Locate the cell with the specified text and output its [X, Y] center coordinate. 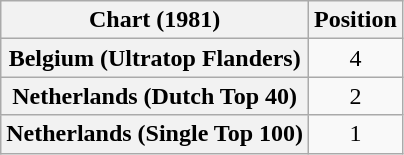
1 [356, 134]
Chart (1981) [155, 20]
2 [356, 96]
Netherlands (Dutch Top 40) [155, 96]
4 [356, 58]
Netherlands (Single Top 100) [155, 134]
Position [356, 20]
Belgium (Ultratop Flanders) [155, 58]
